From the cell containing the given text, extract its center point as (X, Y) coordinate. 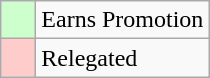
Relegated (122, 58)
Earns Promotion (122, 20)
